Return (x, y) of the center of cell containing provided text 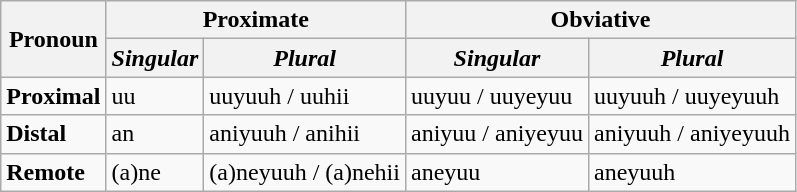
aniyuuh / anihii (305, 134)
uuyuuh / uuhii (305, 96)
uuyuu / uuyeyuu (496, 96)
uuyuuh / uuyeyuuh (692, 96)
(a)ne (155, 172)
aneyuuh (692, 172)
aniyuu / aniyeyuu (496, 134)
Pronoun (54, 39)
Proximate (256, 20)
an (155, 134)
uu (155, 96)
aneyuu (496, 172)
Remote (54, 172)
(a)neyuuh / (a)nehii (305, 172)
Proximal (54, 96)
Distal (54, 134)
Obviative (600, 20)
aniyuuh / aniyeyuuh (692, 134)
